Provide the (x, y) coordinate of the cell's center where the given text is located.  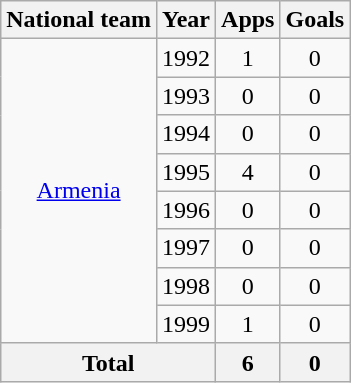
1994 (186, 134)
1998 (186, 286)
Apps (248, 20)
6 (248, 362)
Armenia (79, 191)
1993 (186, 96)
1992 (186, 58)
1996 (186, 210)
Total (108, 362)
1999 (186, 324)
1995 (186, 172)
Goals (315, 20)
4 (248, 172)
1997 (186, 248)
National team (79, 20)
Year (186, 20)
